Pinpoint the cell where the given text exists, returning its [x, y] midpoint coordinate. 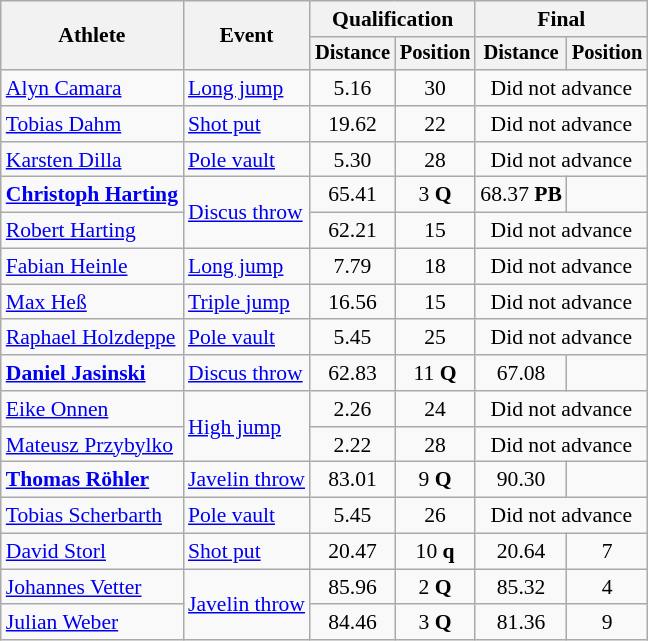
7.79 [352, 267]
85.96 [352, 587]
Qualification [392, 19]
26 [435, 516]
Julian Weber [92, 623]
19.62 [352, 124]
7 [607, 552]
65.41 [352, 195]
Christoph Harting [92, 195]
9 Q [435, 480]
Max Heß [92, 302]
11 Q [435, 373]
5.30 [352, 160]
18 [435, 267]
Daniel Jasinski [92, 373]
67.08 [521, 373]
25 [435, 338]
81.36 [521, 623]
83.01 [352, 480]
Athlete [92, 36]
68.37 PB [521, 195]
30 [435, 88]
16.56 [352, 302]
Mateusz Przybylko [92, 445]
62.21 [352, 231]
62.83 [352, 373]
22 [435, 124]
Tobias Scherbarth [92, 516]
84.46 [352, 623]
2.26 [352, 409]
Raphael Holzdeppe [92, 338]
Thomas Röhler [92, 480]
High jump [246, 426]
85.32 [521, 587]
Event [246, 36]
10 q [435, 552]
Tobias Dahm [92, 124]
20.64 [521, 552]
Eike Onnen [92, 409]
2.22 [352, 445]
Fabian Heinle [92, 267]
4 [607, 587]
20.47 [352, 552]
Robert Harting [92, 231]
Johannes Vetter [92, 587]
Karsten Dilla [92, 160]
9 [607, 623]
5.16 [352, 88]
2 Q [435, 587]
David Storl [92, 552]
Final [561, 19]
24 [435, 409]
Alyn Camara [92, 88]
Triple jump [246, 302]
90.30 [521, 480]
